For the text-containing cell, return its midpoint in (X, Y) coordinate format. 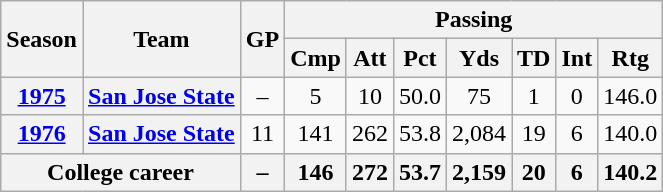
1 (534, 96)
College career (120, 172)
146 (316, 172)
Att (370, 58)
Passing (474, 20)
GP (262, 39)
272 (370, 172)
10 (370, 96)
19 (534, 134)
262 (370, 134)
2,084 (478, 134)
141 (316, 134)
20 (534, 172)
Yds (478, 58)
146.0 (630, 96)
TD (534, 58)
140.2 (630, 172)
1975 (42, 96)
Pct (420, 58)
1976 (42, 134)
140.0 (630, 134)
Int (577, 58)
Season (42, 39)
Cmp (316, 58)
53.8 (420, 134)
Rtg (630, 58)
50.0 (420, 96)
2,159 (478, 172)
75 (478, 96)
Team (161, 39)
5 (316, 96)
0 (577, 96)
11 (262, 134)
53.7 (420, 172)
